For the text-containing cell, return its midpoint in (x, y) coordinate format. 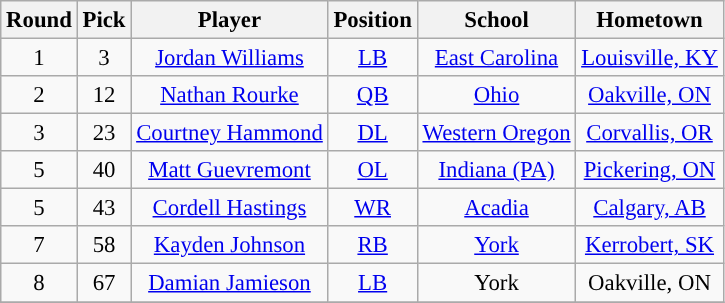
DL (372, 133)
Pick (104, 20)
2 (39, 95)
Position (372, 20)
Louisville, KY (650, 58)
8 (39, 283)
Matt Guevremont (230, 170)
OL (372, 170)
43 (104, 208)
Western Oregon (496, 133)
Acadia (496, 208)
67 (104, 283)
Jordan Williams (230, 58)
Corvallis, OR (650, 133)
40 (104, 170)
School (496, 20)
Ohio (496, 95)
QB (372, 95)
23 (104, 133)
7 (39, 245)
Kerrobert, SK (650, 245)
Player (230, 20)
RB (372, 245)
Damian Jamieson (230, 283)
Kayden Johnson (230, 245)
Round (39, 20)
Courtney Hammond (230, 133)
Calgary, AB (650, 208)
Cordell Hastings (230, 208)
12 (104, 95)
Hometown (650, 20)
Nathan Rourke (230, 95)
Pickering, ON (650, 170)
Indiana (PA) (496, 170)
58 (104, 245)
WR (372, 208)
1 (39, 58)
East Carolina (496, 58)
